Identify which cell holds the provided text, then report its (X, Y) central coordinate. 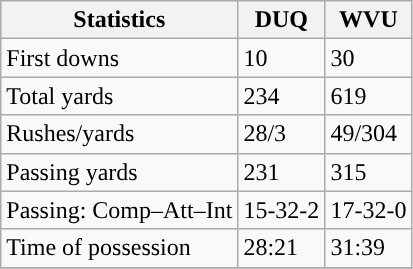
31:39 (368, 248)
30 (368, 58)
619 (368, 96)
17-32-0 (368, 210)
Statistics (120, 20)
15-32-2 (282, 210)
28:21 (282, 248)
28/3 (282, 134)
DUQ (282, 20)
10 (282, 58)
First downs (120, 58)
Passing yards (120, 172)
Rushes/yards (120, 134)
Total yards (120, 96)
Time of possession (120, 248)
231 (282, 172)
234 (282, 96)
Passing: Comp–Att–Int (120, 210)
315 (368, 172)
WVU (368, 20)
49/304 (368, 134)
